Search for the cell housing the specified text and yield its [x, y] center coordinate. 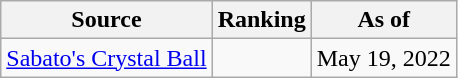
As of [384, 20]
May 19, 2022 [384, 58]
Ranking [262, 20]
Source [106, 20]
Sabato's Crystal Ball [106, 58]
